From the cell containing the given text, extract its center point as (x, y) coordinate. 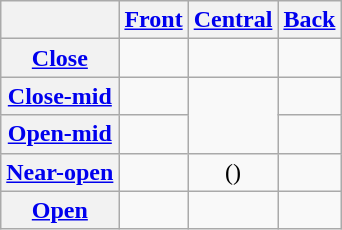
Back (310, 20)
Close (60, 58)
() (233, 172)
Open (60, 210)
Near-open (60, 172)
Front (154, 20)
Open-mid (60, 134)
Close-mid (60, 96)
Central (233, 20)
